Output the [x, y] coordinate of the center of the cell containing the given text.  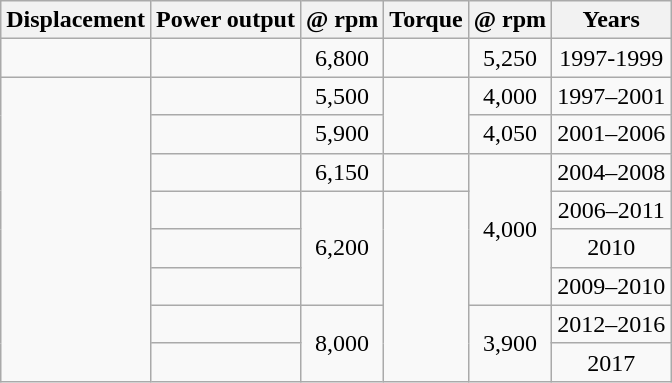
Power output [225, 20]
5,250 [510, 58]
5,900 [342, 134]
4,050 [510, 134]
2012–2016 [612, 324]
3,900 [510, 343]
8,000 [342, 343]
6,150 [342, 172]
5,500 [342, 96]
2006–2011 [612, 210]
2009–2010 [612, 286]
6,200 [342, 248]
Displacement [76, 20]
1997-1999 [612, 58]
2001–2006 [612, 134]
6,800 [342, 58]
1997–2001 [612, 96]
Torque [426, 20]
2010 [612, 248]
Years [612, 20]
2017 [612, 362]
2004–2008 [612, 172]
